Find where the given text appears and provide that cell's center as (X, Y) coordinate. 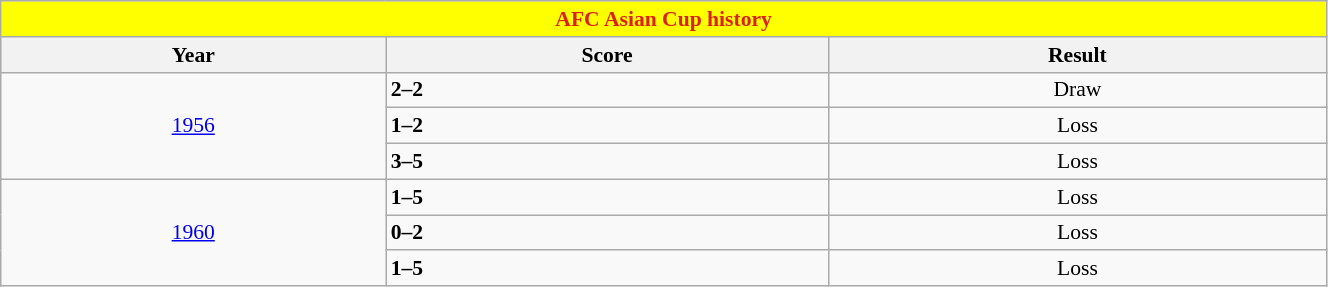
Result (1077, 55)
3–5 (608, 162)
Score (608, 55)
1956 (194, 126)
1–2 (608, 126)
Draw (1077, 90)
Year (194, 55)
1960 (194, 232)
AFC Asian Cup history (664, 19)
2–2 (608, 90)
0–2 (608, 233)
